Find where the given text appears and provide that cell's center as (X, Y) coordinate. 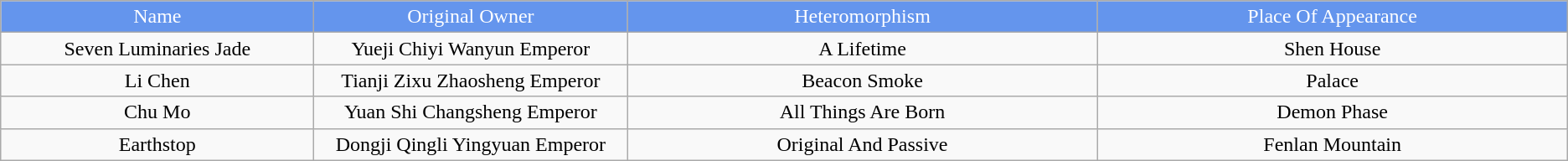
Yuan Shi Changsheng Emperor (471, 112)
Original And Passive (863, 144)
Demon Phase (1332, 112)
Fenlan Mountain (1332, 144)
Place Of Appearance (1332, 17)
Tianji Zixu Zhaosheng Emperor (471, 80)
Name (157, 17)
All Things Are Born (863, 112)
Earthstop (157, 144)
Shen House (1332, 49)
Yueji Chiyi Wanyun Emperor (471, 49)
Dongji Qingli Yingyuan Emperor (471, 144)
Beacon Smoke (863, 80)
Li Chen (157, 80)
A Lifetime (863, 49)
Seven Luminaries Jade (157, 49)
Chu Mo (157, 112)
Original Owner (471, 17)
Palace (1332, 80)
Heteromorphism (863, 17)
